Find where the given text appears and provide that cell's center as [X, Y] coordinate. 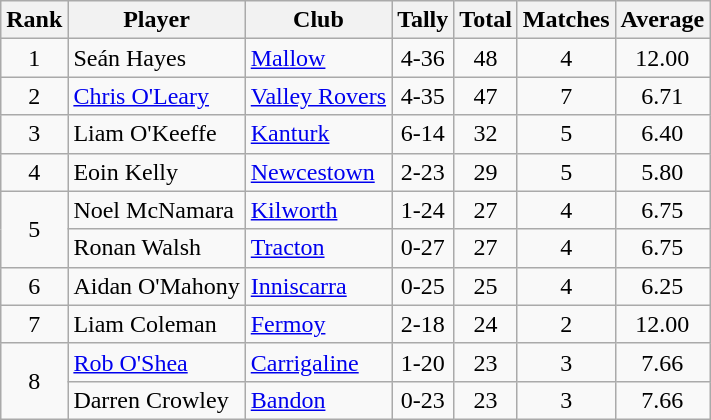
Rank [34, 20]
Bandon [318, 400]
4-36 [423, 58]
6.25 [662, 286]
4-35 [423, 96]
Average [662, 20]
1-20 [423, 362]
0-27 [423, 248]
Seán Hayes [156, 58]
Inniscarra [318, 286]
Noel McNamara [156, 210]
Eoin Kelly [156, 172]
6 [34, 286]
Kanturk [318, 134]
24 [486, 324]
6.40 [662, 134]
1 [34, 58]
Chris O'Leary [156, 96]
1-24 [423, 210]
0-25 [423, 286]
2-23 [423, 172]
Newcestown [318, 172]
Matches [566, 20]
Darren Crowley [156, 400]
Tally [423, 20]
Mallow [318, 58]
Liam Coleman [156, 324]
Carrigaline [318, 362]
Liam O'Keeffe [156, 134]
Valley Rovers [318, 96]
Club [318, 20]
Kilworth [318, 210]
8 [34, 381]
5.80 [662, 172]
Fermoy [318, 324]
32 [486, 134]
Aidan O'Mahony [156, 286]
Total [486, 20]
Player [156, 20]
2-18 [423, 324]
47 [486, 96]
6-14 [423, 134]
48 [486, 58]
6.71 [662, 96]
Ronan Walsh [156, 248]
29 [486, 172]
Rob O'Shea [156, 362]
0-23 [423, 400]
Tracton [318, 248]
25 [486, 286]
